From the cell containing the given text, extract its center point as (x, y) coordinate. 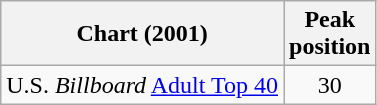
U.S. Billboard Adult Top 40 (142, 85)
30 (330, 85)
Chart (2001) (142, 34)
Peakposition (330, 34)
